Identify which cell holds the provided text, then report its (x, y) central coordinate. 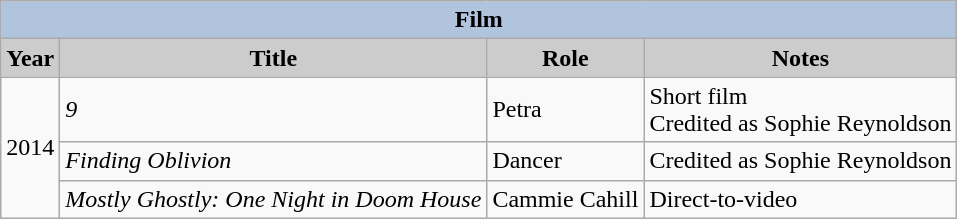
Film (479, 20)
Direct-to-video (800, 199)
Dancer (566, 161)
Role (566, 58)
Petra (566, 110)
Mostly Ghostly: One Night in Doom House (274, 199)
Cammie Cahill (566, 199)
Finding Oblivion (274, 161)
Notes (800, 58)
Short film Credited as Sophie Reynoldson (800, 110)
2014 (30, 148)
Year (30, 58)
9 (274, 110)
Credited as Sophie Reynoldson (800, 161)
Title (274, 58)
